From the cell containing the given text, extract its center point as [X, Y] coordinate. 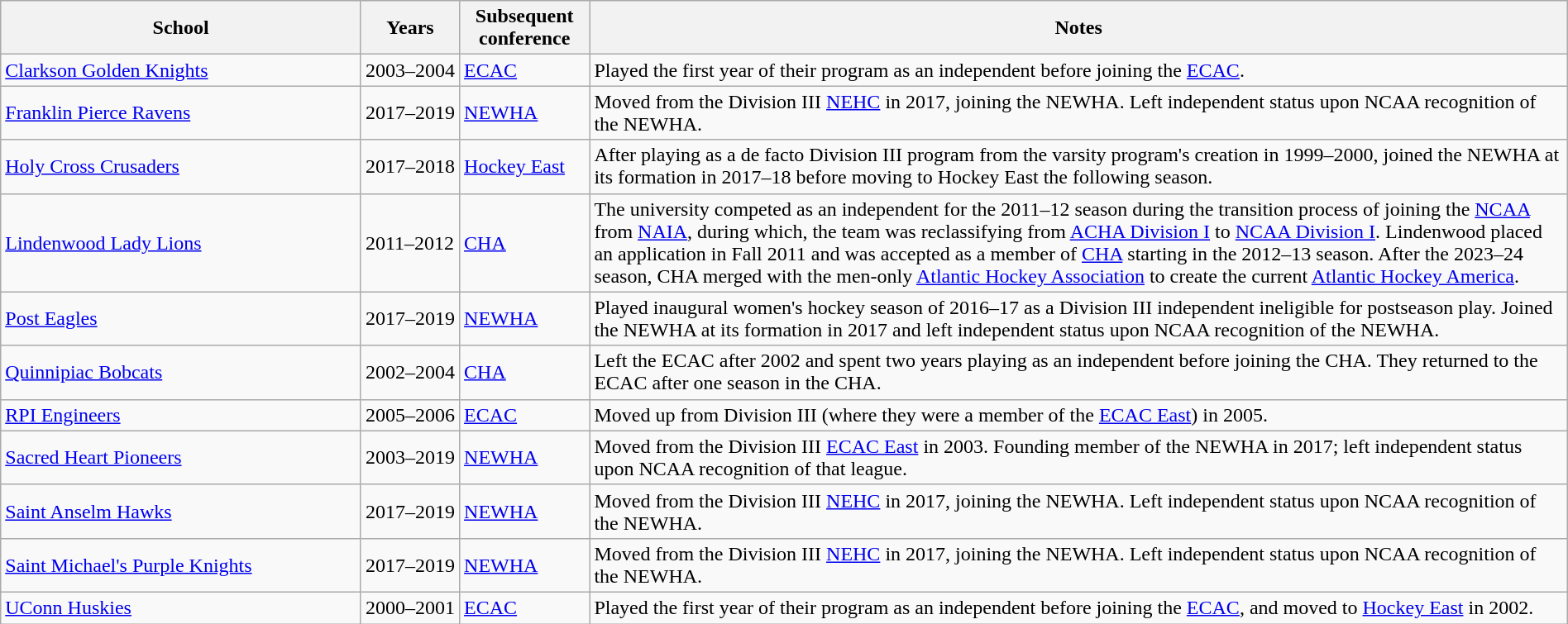
Hockey East [524, 167]
Saint Anselm Hawks [181, 511]
2002–2004 [410, 372]
2011–2012 [410, 243]
Lindenwood Lady Lions [181, 243]
Post Eagles [181, 319]
2003–2004 [410, 70]
Moved from the Division III ECAC East in 2003. Founding member of the NEWHA in 2017; left independent status upon NCAA recognition of that league. [1078, 458]
School [181, 28]
Played the first year of their program as an independent before joining the ECAC. [1078, 70]
Played the first year of their program as an independent before joining the ECAC, and moved to Hockey East in 2002. [1078, 607]
Left the ECAC after 2002 and spent two years playing as an independent before joining the CHA. They returned to the ECAC after one season in the CHA. [1078, 372]
Subsequent conference [524, 28]
Saint Michael's Purple Knights [181, 565]
Moved up from Division III (where they were a member of the ECAC East) in 2005. [1078, 415]
2000–2001 [410, 607]
Quinnipiac Bobcats [181, 372]
2003–2019 [410, 458]
2017–2018 [410, 167]
UConn Huskies [181, 607]
Years [410, 28]
2005–2006 [410, 415]
Sacred Heart Pioneers [181, 458]
Franklin Pierce Ravens [181, 112]
Clarkson Golden Knights [181, 70]
Holy Cross Crusaders [181, 167]
RPI Engineers [181, 415]
Notes [1078, 28]
